Return the (x, y) coordinate for the center point of the cell that contains the specified text.  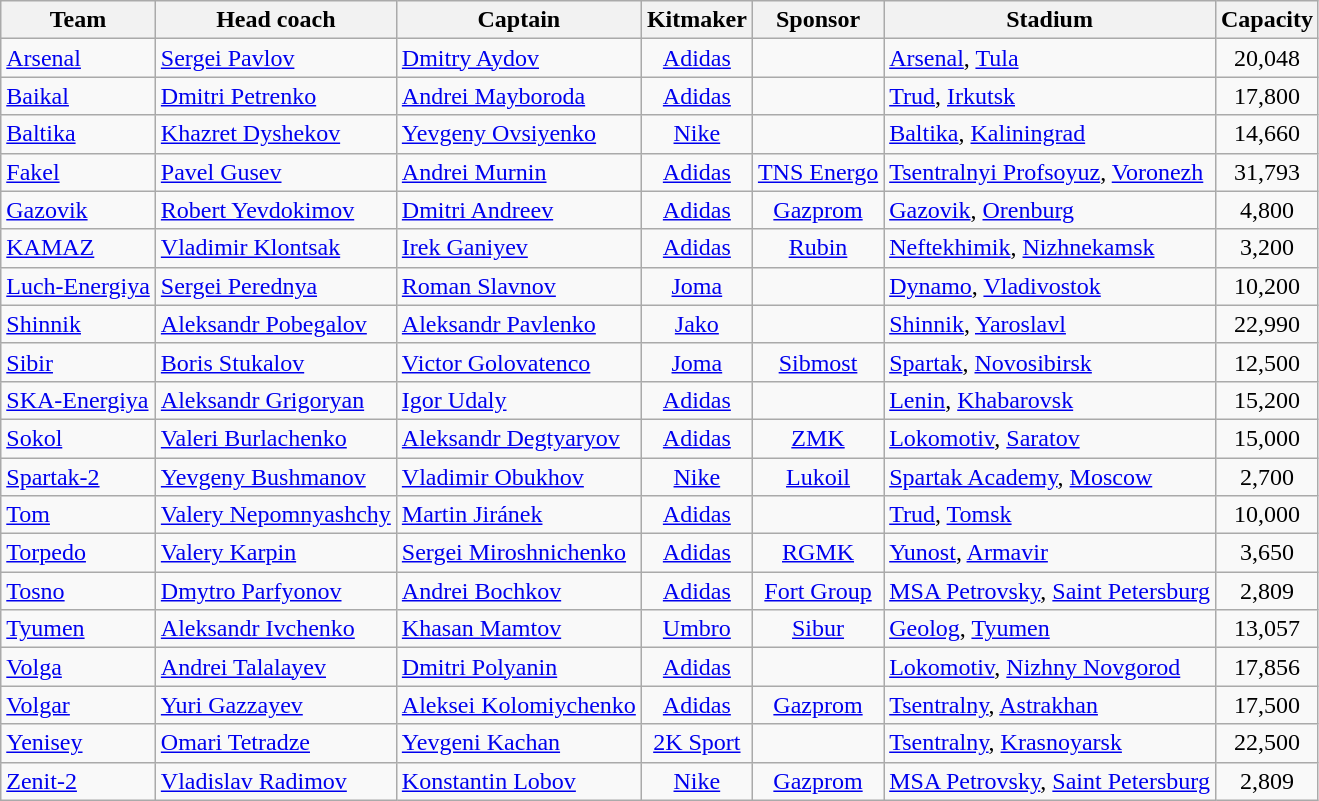
Aleksandr Ivchenko (276, 629)
Fort Group (818, 591)
Arsenal (78, 58)
Trud, Irkutsk (1050, 96)
13,057 (1266, 629)
Geolog, Tyumen (1050, 629)
Sponsor (818, 20)
Sibur (818, 629)
Dmitry Aydov (518, 58)
Spartak, Novosibirsk (1050, 362)
Yunost, Armavir (1050, 553)
Andrei Mayboroda (518, 96)
Martin Jiránek (518, 515)
Yuri Gazzayev (276, 705)
2K Sport (696, 743)
Volgar (78, 705)
Robert Yevdokimov (276, 210)
Dmytro Parfyonov (276, 591)
Boris Stukalov (276, 362)
Umbro (696, 629)
3,200 (1266, 248)
Victor Golovatenco (518, 362)
Neftekhimik, Nizhnekamsk (1050, 248)
Aleksandr Pavlenko (518, 324)
Team (78, 20)
Spartak Academy, Moscow (1050, 477)
Torpedo (78, 553)
Pavel Gusev (276, 172)
Andrei Bochkov (518, 591)
Aleksandr Pobegalov (276, 324)
Stadium (1050, 20)
Igor Udaly (518, 400)
Valery Nepomnyashchy (276, 515)
Head coach (276, 20)
Zenit-2 (78, 781)
Yevgeni Kachan (518, 743)
Sokol (78, 438)
SKA-Energiya (78, 400)
Dmitri Petrenko (276, 96)
15,200 (1266, 400)
2,700 (1266, 477)
Luch-Energiya (78, 286)
Andrei Murnin (518, 172)
Khazret Dyshekov (276, 134)
Tsentralny, Krasnoyarsk (1050, 743)
Irek Ganiyev (518, 248)
Lukoil (818, 477)
Volga (78, 667)
10,000 (1266, 515)
Yenisey (78, 743)
RGMK (818, 553)
Baltika (78, 134)
Dynamo, Vladivostok (1050, 286)
20,048 (1266, 58)
Sergei Miroshnichenko (518, 553)
4,800 (1266, 210)
22,990 (1266, 324)
Konstantin Lobov (518, 781)
Arsenal, Tula (1050, 58)
Sibir (78, 362)
Vladislav Radimov (276, 781)
17,500 (1266, 705)
KAMAZ (78, 248)
Tom (78, 515)
Baltika, Kaliningrad (1050, 134)
Aleksei Kolomiychenko (518, 705)
Vladimir Klontsak (276, 248)
Tyumen (78, 629)
Gazovik (78, 210)
Khasan Mamtov (518, 629)
22,500 (1266, 743)
17,800 (1266, 96)
Lenin, Khabarovsk (1050, 400)
3,650 (1266, 553)
Valery Karpin (276, 553)
Roman Slavnov (518, 286)
Trud, Tomsk (1050, 515)
Kitmaker (696, 20)
Capacity (1266, 20)
Tsentralny, Astrakhan (1050, 705)
Dmitri Polyanin (518, 667)
Vladimir Obukhov (518, 477)
Sergei Perednya (276, 286)
ZMK (818, 438)
Aleksandr Grigoryan (276, 400)
TNS Energo (818, 172)
Lokomotiv, Nizhny Novgorod (1050, 667)
Sergei Pavlov (276, 58)
Baikal (78, 96)
Tosno (78, 591)
Valeri Burlachenko (276, 438)
Fakel (78, 172)
Tsentralnyi Profsoyuz, Voronezh (1050, 172)
Shinnik (78, 324)
Captain (518, 20)
Jako (696, 324)
Sibmost (818, 362)
Aleksandr Degtyaryov (518, 438)
Dmitri Andreev (518, 210)
15,000 (1266, 438)
14,660 (1266, 134)
Yevgeny Bushmanov (276, 477)
12,500 (1266, 362)
17,856 (1266, 667)
Gazovik, Orenburg (1050, 210)
Yevgeny Ovsiyenko (518, 134)
Lokomotiv, Saratov (1050, 438)
Rubin (818, 248)
10,200 (1266, 286)
Spartak-2 (78, 477)
Andrei Talalayev (276, 667)
Omari Tetradze (276, 743)
31,793 (1266, 172)
Shinnik, Yaroslavl (1050, 324)
